Pinpoint the cell where the given text exists, returning its [x, y] midpoint coordinate. 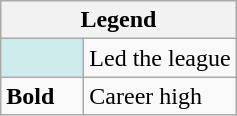
Led the league [160, 58]
Career high [160, 96]
Bold [42, 96]
Legend [118, 20]
